Detect which cell encompasses the target text, then output its (X, Y) center coordinate. 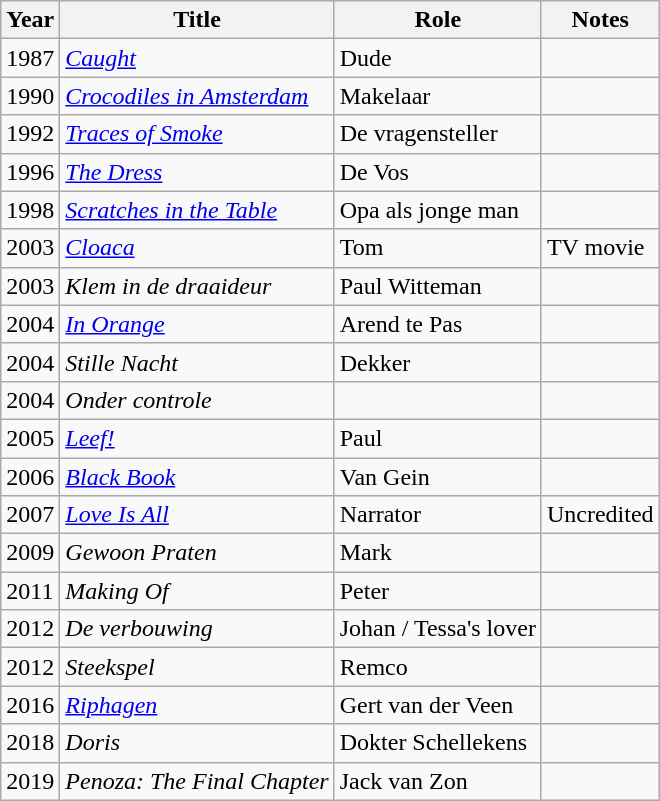
1996 (30, 172)
Steekspel (197, 667)
Onder controle (197, 400)
2007 (30, 515)
De verbouwing (197, 629)
Dude (438, 58)
Doris (197, 743)
Arend te Pas (438, 324)
1987 (30, 58)
Title (197, 20)
Riphagen (197, 705)
Paul (438, 438)
Tom (438, 248)
Dokter Schellekens (438, 743)
Johan / Tessa's lover (438, 629)
2019 (30, 781)
Jack van Zon (438, 781)
Love Is All (197, 515)
1992 (30, 134)
Year (30, 20)
Role (438, 20)
Scratches in the Table (197, 210)
In Orange (197, 324)
Gewoon Praten (197, 553)
1998 (30, 210)
Penoza: The Final Chapter (197, 781)
Remco (438, 667)
2009 (30, 553)
2016 (30, 705)
Notes (600, 20)
Gert van der Veen (438, 705)
Paul Witteman (438, 286)
Crocodiles in Amsterdam (197, 96)
The Dress (197, 172)
Making Of (197, 591)
Narrator (438, 515)
TV movie (600, 248)
Opa als jonge man (438, 210)
Peter (438, 591)
2006 (30, 477)
1990 (30, 96)
Van Gein (438, 477)
Makelaar (438, 96)
2005 (30, 438)
Uncredited (600, 515)
Traces of Smoke (197, 134)
Leef! (197, 438)
Dekker (438, 362)
Black Book (197, 477)
Stille Nacht (197, 362)
Mark (438, 553)
De vragensteller (438, 134)
Cloaca (197, 248)
Klem in de draaideur (197, 286)
2011 (30, 591)
De Vos (438, 172)
Caught (197, 58)
2018 (30, 743)
